Capture the cell that displays the provided text and extract its (X, Y) central coordinate. 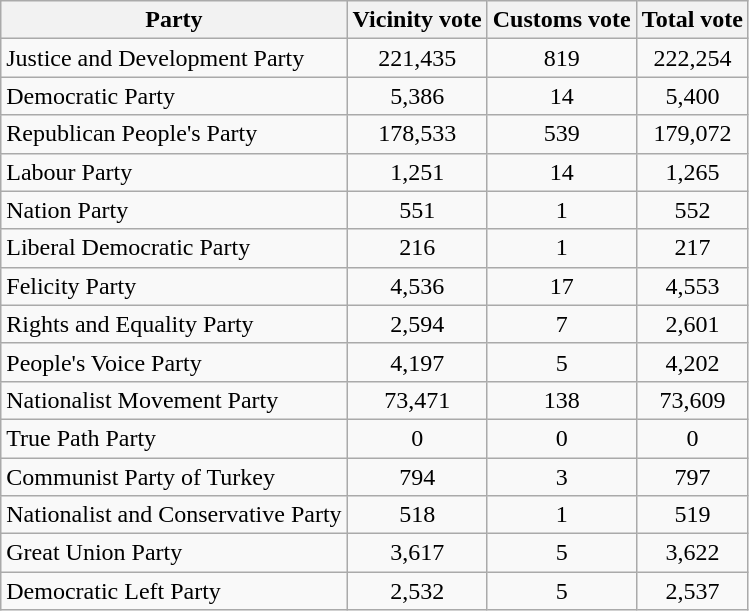
3,617 (417, 553)
True Path Party (174, 438)
5,386 (417, 96)
Great Union Party (174, 553)
4,536 (417, 286)
Rights and Equality Party (174, 324)
4,553 (692, 286)
Vicinity vote (417, 20)
552 (692, 210)
Felicity Party (174, 286)
519 (692, 515)
794 (417, 477)
Party (174, 20)
797 (692, 477)
Communist Party of Turkey (174, 477)
4,197 (417, 362)
216 (417, 248)
539 (562, 134)
138 (562, 400)
2,601 (692, 324)
Democratic Left Party (174, 591)
2,537 (692, 591)
Liberal Democratic Party (174, 248)
4,202 (692, 362)
819 (562, 58)
Customs vote (562, 20)
Nationalist and Conservative Party (174, 515)
221,435 (417, 58)
17 (562, 286)
1,251 (417, 172)
3 (562, 477)
Total vote (692, 20)
5,400 (692, 96)
222,254 (692, 58)
179,072 (692, 134)
2,532 (417, 591)
73,609 (692, 400)
217 (692, 248)
518 (417, 515)
2,594 (417, 324)
Democratic Party (174, 96)
178,533 (417, 134)
7 (562, 324)
Nationalist Movement Party (174, 400)
Nation Party (174, 210)
3,622 (692, 553)
People's Voice Party (174, 362)
551 (417, 210)
Labour Party (174, 172)
Republican People's Party (174, 134)
Justice and Development Party (174, 58)
73,471 (417, 400)
1,265 (692, 172)
